Return (X, Y) of the center of cell containing provided text 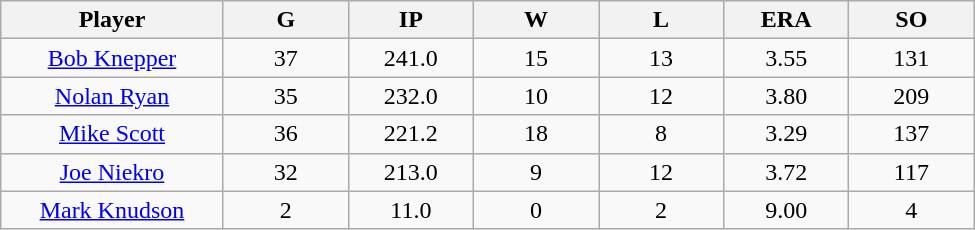
137 (912, 134)
3.29 (786, 134)
10 (536, 96)
W (536, 20)
15 (536, 58)
232.0 (410, 96)
37 (286, 58)
131 (912, 58)
G (286, 20)
32 (286, 172)
241.0 (410, 58)
9 (536, 172)
13 (662, 58)
Joe Niekro (112, 172)
117 (912, 172)
IP (410, 20)
ERA (786, 20)
Mike Scott (112, 134)
209 (912, 96)
Nolan Ryan (112, 96)
213.0 (410, 172)
18 (536, 134)
9.00 (786, 210)
Bob Knepper (112, 58)
3.55 (786, 58)
221.2 (410, 134)
3.80 (786, 96)
3.72 (786, 172)
SO (912, 20)
4 (912, 210)
Mark Knudson (112, 210)
36 (286, 134)
L (662, 20)
11.0 (410, 210)
Player (112, 20)
35 (286, 96)
0 (536, 210)
8 (662, 134)
